Capture the cell that displays the provided text and extract its (x, y) central coordinate. 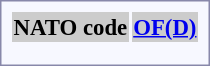
NATO code (70, 27)
OF(D) (165, 27)
